Output the (x, y) coordinate of the center of the cell containing the given text.  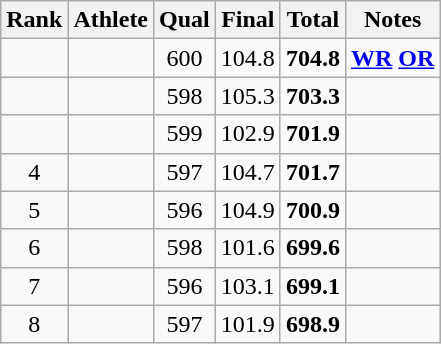
104.9 (248, 210)
Notes (392, 20)
102.9 (248, 134)
Rank (34, 20)
Qual (185, 20)
701.7 (312, 172)
701.9 (312, 134)
5 (34, 210)
WR OR (392, 58)
105.3 (248, 96)
698.9 (312, 324)
101.9 (248, 324)
101.6 (248, 248)
700.9 (312, 210)
699.1 (312, 286)
8 (34, 324)
Final (248, 20)
6 (34, 248)
599 (185, 134)
7 (34, 286)
103.1 (248, 286)
104.7 (248, 172)
104.8 (248, 58)
600 (185, 58)
703.3 (312, 96)
4 (34, 172)
699.6 (312, 248)
Total (312, 20)
704.8 (312, 58)
Athlete (111, 20)
